From the cell containing the given text, extract its center point as (X, Y) coordinate. 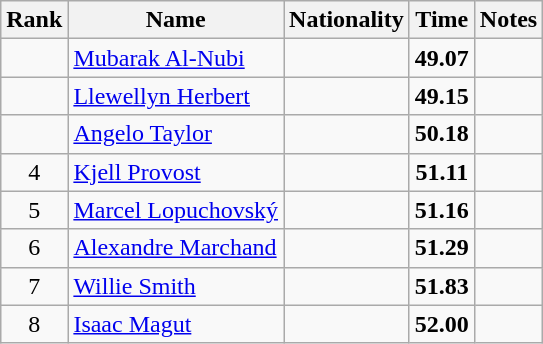
Willie Smith (176, 286)
Name (176, 20)
Marcel Lopuchovský (176, 210)
Mubarak Al-Nubi (176, 58)
5 (34, 210)
8 (34, 324)
49.15 (442, 96)
7 (34, 286)
4 (34, 172)
51.29 (442, 248)
51.11 (442, 172)
52.00 (442, 324)
Time (442, 20)
6 (34, 248)
51.83 (442, 286)
Angelo Taylor (176, 134)
Alexandre Marchand (176, 248)
50.18 (442, 134)
Nationality (347, 20)
Notes (508, 20)
Rank (34, 20)
Llewellyn Herbert (176, 96)
Kjell Provost (176, 172)
Isaac Magut (176, 324)
49.07 (442, 58)
51.16 (442, 210)
